Return the (X, Y) coordinate for the center point of the cell that contains the specified text.  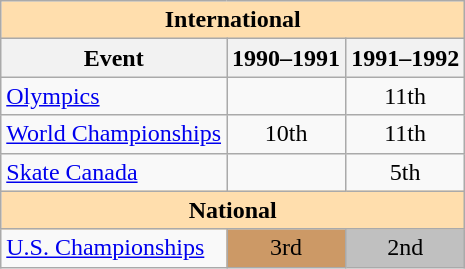
U.S. Championships (114, 248)
Skate Canada (114, 172)
World Championships (114, 134)
Olympics (114, 96)
National (233, 210)
Event (114, 58)
3rd (286, 248)
2nd (406, 248)
1990–1991 (286, 58)
1991–1992 (406, 58)
10th (286, 134)
International (233, 20)
5th (406, 172)
